Scan for the cell matching the given text and deliver its [X, Y] coordinate at center. 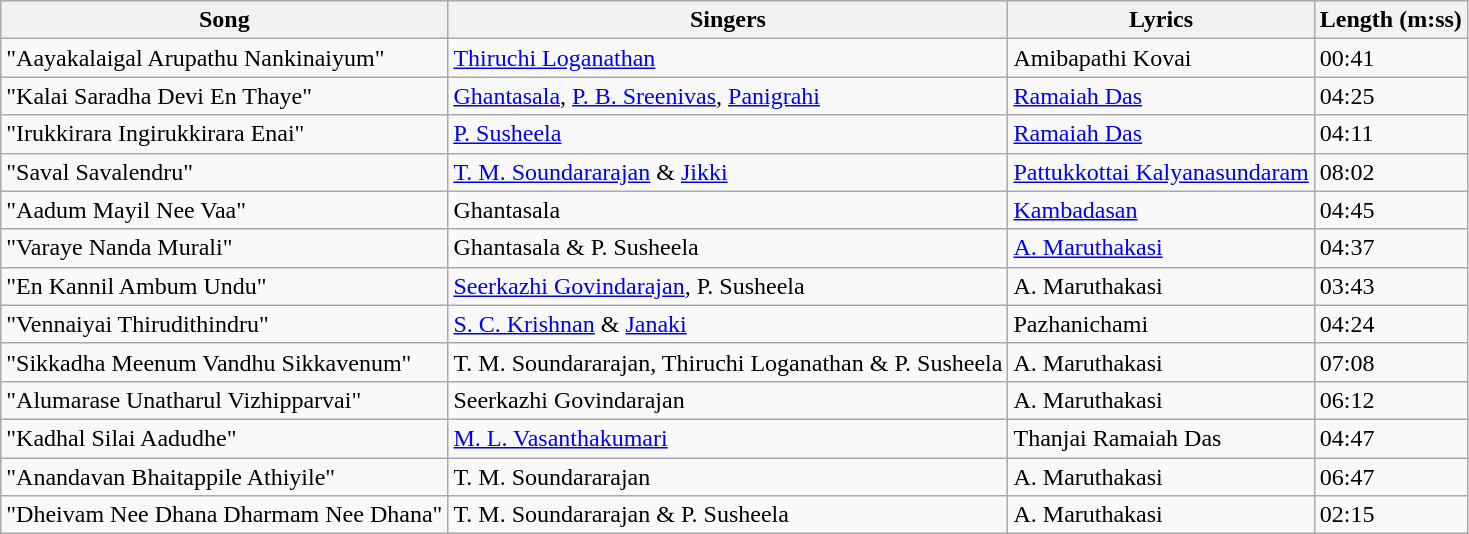
Pazhanichami [1161, 324]
04:11 [1390, 134]
"Anandavan Bhaitappile Athiyile" [224, 477]
Song [224, 20]
Kambadasan [1161, 210]
"Kadhal Silai Aadudhe" [224, 438]
T. M. Soundararajan [728, 477]
08:02 [1390, 172]
Pattukkottai Kalyanasundaram [1161, 172]
Ghantasala, P. B. Sreenivas, Panigrahi [728, 96]
"Irukkirara Ingirukkirara Enai" [224, 134]
"Sikkadha Meenum Vandhu Sikkavenum" [224, 362]
T. M. Soundararajan & P. Susheela [728, 515]
04:45 [1390, 210]
Seerkazhi Govindarajan, P. Susheela [728, 286]
06:47 [1390, 477]
"Aadum Mayil Nee Vaa" [224, 210]
Singers [728, 20]
M. L. Vasanthakumari [728, 438]
S. C. Krishnan & Janaki [728, 324]
Seerkazhi Govindarajan [728, 400]
Thiruchi Loganathan [728, 58]
Ghantasala & P. Susheela [728, 248]
T. M. Soundararajan & Jikki [728, 172]
Thanjai Ramaiah Das [1161, 438]
"Kalai Saradha Devi En Thaye" [224, 96]
Ghantasala [728, 210]
04:47 [1390, 438]
04:24 [1390, 324]
07:08 [1390, 362]
03:43 [1390, 286]
02:15 [1390, 515]
"Aayakalaigal Arupathu Nankinaiyum" [224, 58]
"En Kannil Ambum Undu" [224, 286]
P. Susheela [728, 134]
04:37 [1390, 248]
"Vennaiyai Thirudithindru" [224, 324]
"Alumarase Unatharul Vizhipparvai" [224, 400]
"Dheivam Nee Dhana Dharmam Nee Dhana" [224, 515]
Length (m:ss) [1390, 20]
"Varaye Nanda Murali" [224, 248]
Lyrics [1161, 20]
"Saval Savalendru" [224, 172]
00:41 [1390, 58]
Amibapathi Kovai [1161, 58]
06:12 [1390, 400]
04:25 [1390, 96]
T. M. Soundararajan, Thiruchi Loganathan & P. Susheela [728, 362]
